Capture the cell that displays the provided text and extract its (X, Y) central coordinate. 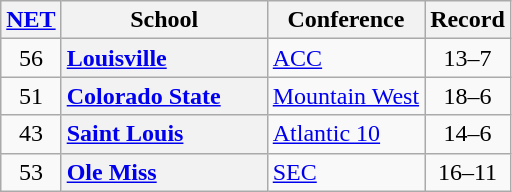
ACC (346, 58)
18–6 (468, 96)
13–7 (468, 58)
53 (31, 172)
43 (31, 134)
56 (31, 58)
14–6 (468, 134)
Saint Louis (164, 134)
Conference (346, 20)
Atlantic 10 (346, 134)
Mountain West (346, 96)
NET (31, 20)
Ole Miss (164, 172)
Colorado State (164, 96)
Louisville (164, 58)
School (164, 20)
16–11 (468, 172)
Record (468, 20)
SEC (346, 172)
51 (31, 96)
